Extract the (X, Y) coordinate from the center of the cell holding the provided text.  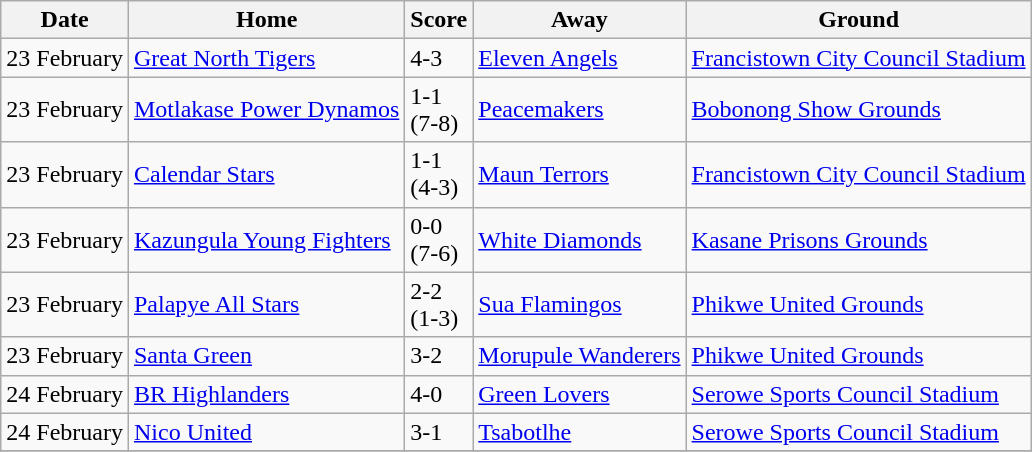
Santa Green (266, 356)
BR Highlanders (266, 394)
Ground (858, 20)
2-2(1-3) (439, 304)
Morupule Wanderers (580, 356)
3-2 (439, 356)
Home (266, 20)
Sua Flamingos (580, 304)
Palapye All Stars (266, 304)
Away (580, 20)
Eleven Angels (580, 58)
Maun Terrors (580, 174)
Kasane Prisons Grounds (858, 240)
4-3 (439, 58)
Calendar Stars (266, 174)
Bobonong Show Grounds (858, 110)
Tsabotlhe (580, 432)
Date (65, 20)
1-1(4-3) (439, 174)
4-0 (439, 394)
0-0(7-6) (439, 240)
3-1 (439, 432)
Great North Tigers (266, 58)
Kazungula Young Fighters (266, 240)
Green Lovers (580, 394)
1-1(7-8) (439, 110)
White Diamonds (580, 240)
Nico United (266, 432)
Score (439, 20)
Motlakase Power Dynamos (266, 110)
Peacemakers (580, 110)
